Identify which cell holds the provided text, then report its [X, Y] central coordinate. 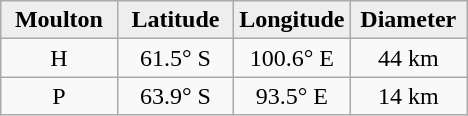
100.6° E [292, 58]
14 km [408, 96]
Diameter [408, 20]
44 km [408, 58]
Longitude [292, 20]
61.5° S [175, 58]
P [59, 96]
Latitude [175, 20]
Moulton [59, 20]
93.5° E [292, 96]
H [59, 58]
63.9° S [175, 96]
